From the cell containing the given text, extract its center point as [X, Y] coordinate. 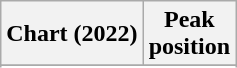
Chart (2022) [72, 34]
Peakposition [189, 34]
